For the text-containing cell, return its midpoint in (X, Y) coordinate format. 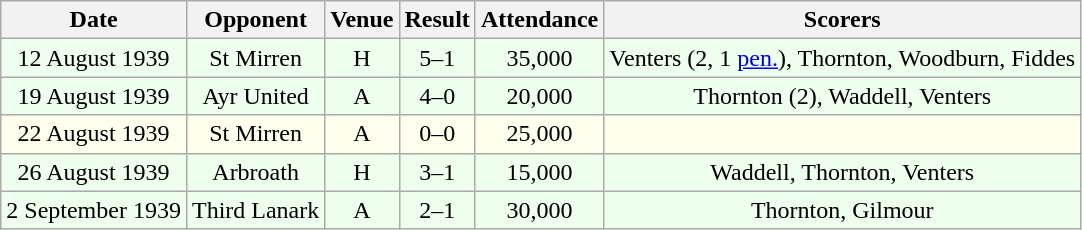
15,000 (539, 172)
Venue (362, 20)
25,000 (539, 134)
0–0 (437, 134)
3–1 (437, 172)
Ayr United (255, 96)
12 August 1939 (94, 58)
4–0 (437, 96)
30,000 (539, 210)
Third Lanark (255, 210)
22 August 1939 (94, 134)
2–1 (437, 210)
35,000 (539, 58)
Arbroath (255, 172)
Scorers (842, 20)
20,000 (539, 96)
Attendance (539, 20)
Result (437, 20)
Waddell, Thornton, Venters (842, 172)
5–1 (437, 58)
Venters (2, 1 pen.), Thornton, Woodburn, Fiddes (842, 58)
Thornton (2), Waddell, Venters (842, 96)
Date (94, 20)
19 August 1939 (94, 96)
2 September 1939 (94, 210)
Opponent (255, 20)
26 August 1939 (94, 172)
Thornton, Gilmour (842, 210)
